Output the [X, Y] coordinate of the center of the cell containing the given text.  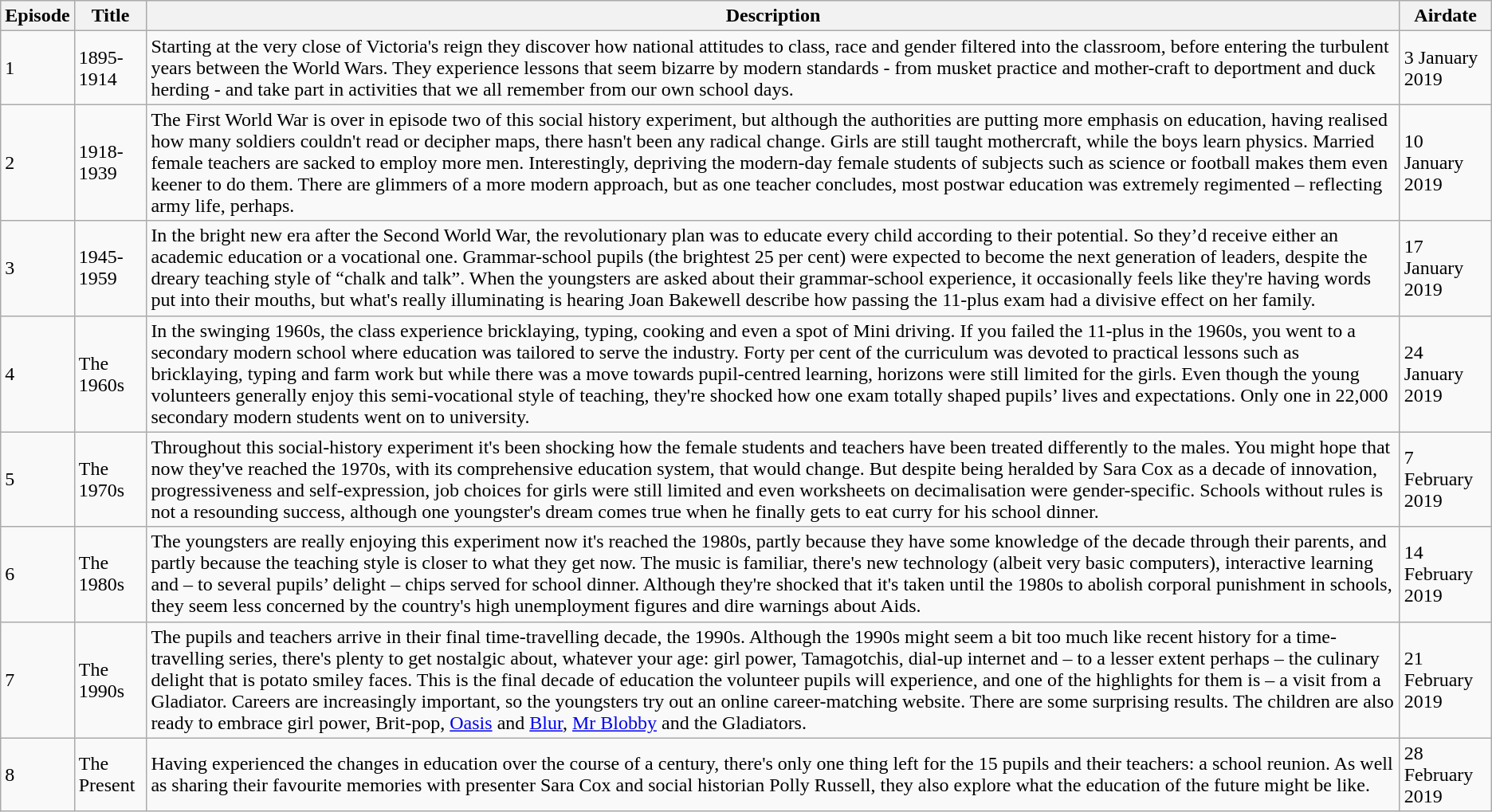
5 [37, 480]
Title [110, 16]
1945-1959 [110, 268]
The Present [110, 775]
17 January 2019 [1446, 268]
21 February 2019 [1446, 680]
24 January 2019 [1446, 374]
14 February 2019 [1446, 574]
3 January 2019 [1446, 68]
Episode [37, 16]
8 [37, 775]
1918-1939 [110, 163]
1 [37, 68]
6 [37, 574]
1895-1914 [110, 68]
The 1990s [110, 680]
Description [773, 16]
The 1960s [110, 374]
7 February 2019 [1446, 480]
4 [37, 374]
2 [37, 163]
28 February 2019 [1446, 775]
The 1970s [110, 480]
3 [37, 268]
7 [37, 680]
Airdate [1446, 16]
The 1980s [110, 574]
10 January 2019 [1446, 163]
